Detect which cell encompasses the target text, then output its [x, y] center coordinate. 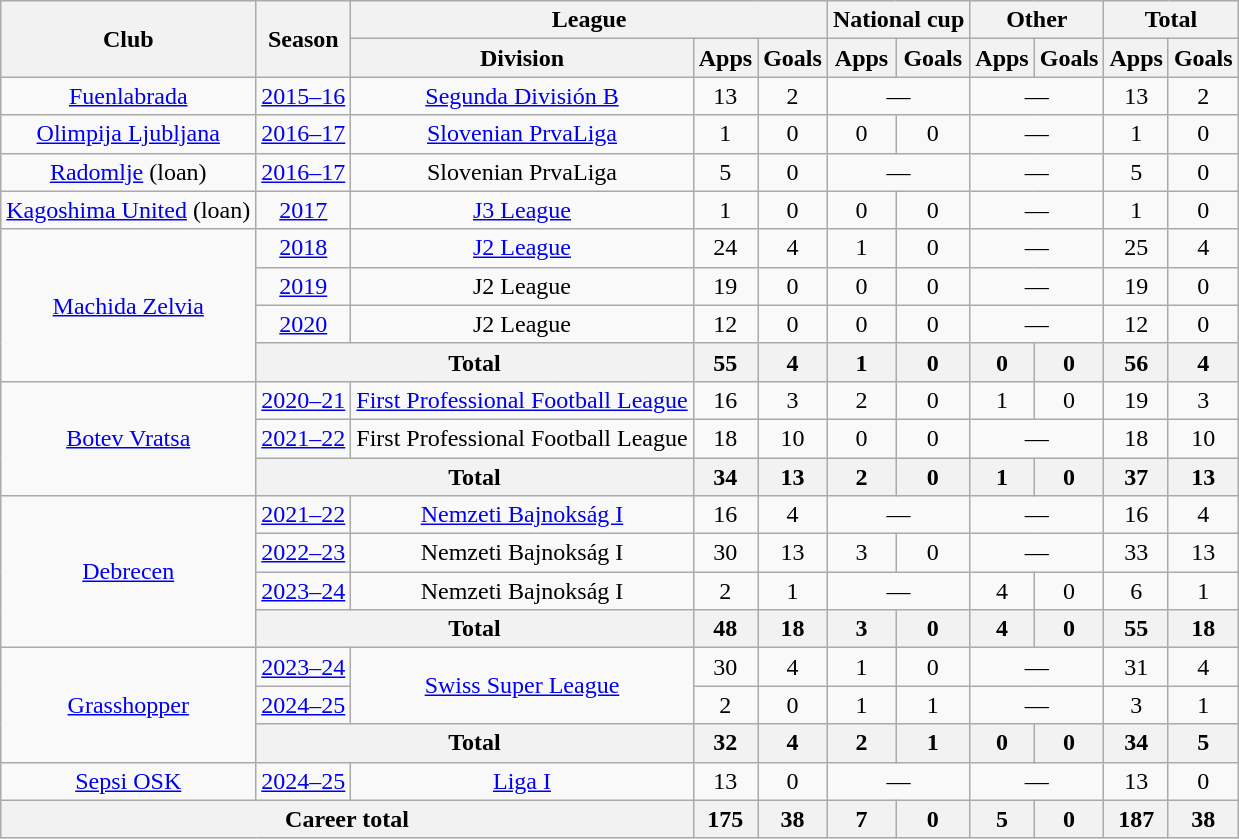
48 [725, 629]
37 [1136, 477]
2017 [304, 210]
League [590, 20]
2020 [304, 324]
Season [304, 39]
187 [1136, 819]
Liga I [522, 781]
Other [1037, 20]
25 [1136, 248]
Olimpija Ljubljana [128, 134]
56 [1136, 362]
2015–16 [304, 96]
31 [1136, 667]
2022–23 [304, 553]
Swiss Super League [522, 686]
Division [522, 58]
Radomlje (loan) [128, 172]
Debrecen [128, 572]
33 [1136, 553]
2018 [304, 248]
Fuenlabrada [128, 96]
2020–21 [304, 400]
Club [128, 39]
Segunda División B [522, 96]
Botev Vratsa [128, 438]
J3 League [522, 210]
Machida Zelvia [128, 305]
Kagoshima United (loan) [128, 210]
2019 [304, 286]
Career total [347, 819]
National cup [898, 20]
Sepsi OSK [128, 781]
175 [725, 819]
Grasshopper [128, 705]
7 [861, 819]
6 [1136, 591]
24 [725, 248]
32 [725, 743]
